Extract the (X, Y) coordinate from the center of the cell holding the provided text.  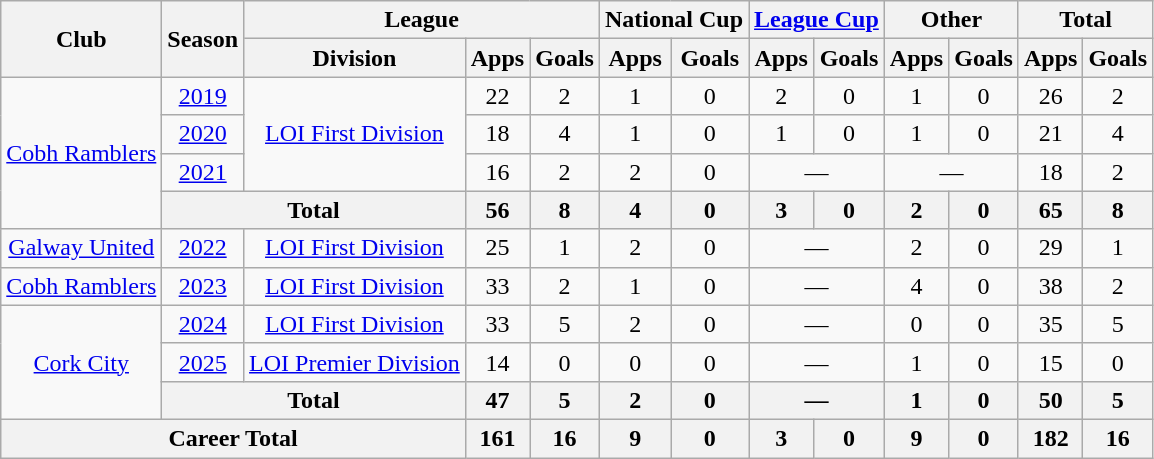
56 (497, 210)
47 (497, 400)
50 (1050, 400)
Other (951, 20)
25 (497, 248)
2023 (203, 286)
2020 (203, 134)
Career Total (234, 438)
LOI Premier Division (355, 362)
182 (1050, 438)
National Cup (674, 20)
29 (1050, 248)
Galway United (82, 248)
38 (1050, 286)
22 (497, 96)
2021 (203, 172)
League Cup (817, 20)
2019 (203, 96)
21 (1050, 134)
Division (355, 58)
161 (497, 438)
35 (1050, 324)
2024 (203, 324)
14 (497, 362)
Club (82, 39)
2025 (203, 362)
65 (1050, 210)
Cork City (82, 362)
2022 (203, 248)
League (422, 20)
26 (1050, 96)
Season (203, 39)
15 (1050, 362)
